Pinpoint the cell where the given text exists, returning its [x, y] midpoint coordinate. 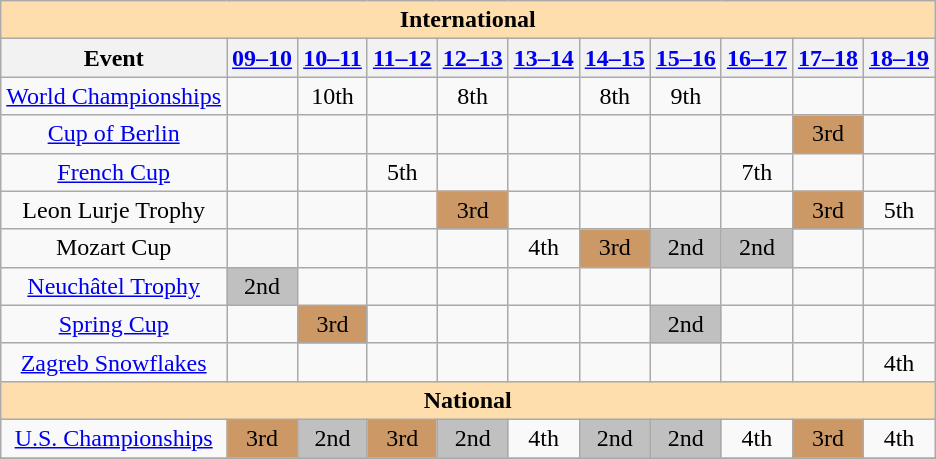
International [468, 20]
French Cup [114, 172]
12–13 [472, 58]
18–19 [898, 58]
Zagreb Snowflakes [114, 362]
Spring Cup [114, 324]
11–12 [402, 58]
10–11 [333, 58]
13–14 [544, 58]
9th [686, 96]
17–18 [828, 58]
Mozart Cup [114, 248]
15–16 [686, 58]
Leon Lurje Trophy [114, 210]
World Championships [114, 96]
Event [114, 58]
10th [333, 96]
14–15 [614, 58]
09–10 [262, 58]
16–17 [756, 58]
U.S. Championships [114, 438]
National [468, 400]
7th [756, 172]
Cup of Berlin [114, 134]
Neuchâtel Trophy [114, 286]
